Return (X, Y) of the center of cell containing provided text 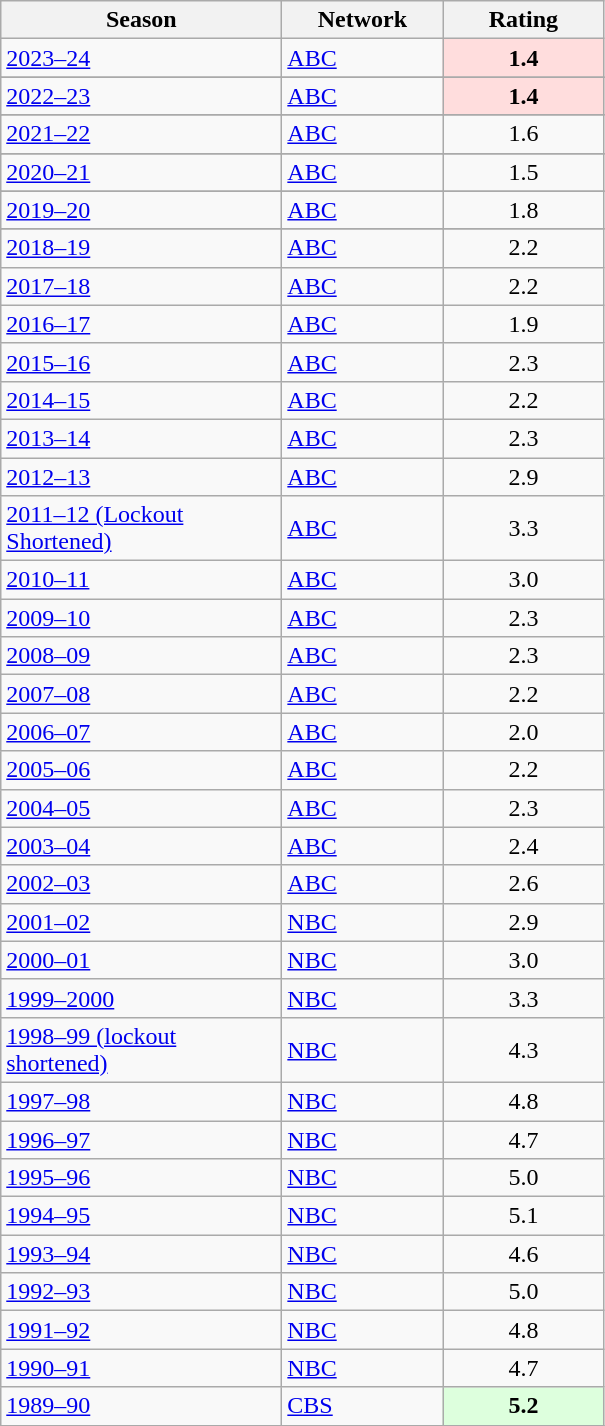
2022–23 (142, 96)
1994–95 (142, 1216)
1.6 (524, 134)
2018–19 (142, 248)
1990–91 (142, 1368)
2009–10 (142, 618)
2013–14 (142, 438)
1991–92 (142, 1330)
2023–24 (142, 58)
2021–22 (142, 134)
1992–93 (142, 1292)
2011–12 (Lockout Shortened) (142, 528)
2008–09 (142, 656)
4.6 (524, 1254)
2012–13 (142, 477)
1999–2000 (142, 998)
1995–96 (142, 1178)
2004–05 (142, 808)
2020–21 (142, 172)
2003–04 (142, 846)
2.6 (524, 884)
2001–02 (142, 922)
4.3 (524, 1050)
2010–11 (142, 580)
2014–15 (142, 400)
2019–20 (142, 210)
1989–90 (142, 1406)
Network (362, 20)
1.8 (524, 210)
1997–98 (142, 1101)
2005–06 (142, 770)
2006–07 (142, 732)
CBS (362, 1406)
1996–97 (142, 1139)
2.0 (524, 732)
Season (142, 20)
1.9 (524, 324)
5.1 (524, 1216)
2017–18 (142, 286)
2015–16 (142, 362)
2002–03 (142, 884)
2007–08 (142, 694)
1998–99 (lockout shortened) (142, 1050)
1993–94 (142, 1254)
2016–17 (142, 324)
2000–01 (142, 960)
1.5 (524, 172)
2.4 (524, 846)
5.2 (524, 1406)
Rating (524, 20)
